Find where the given text appears and provide that cell's center as [X, Y] coordinate. 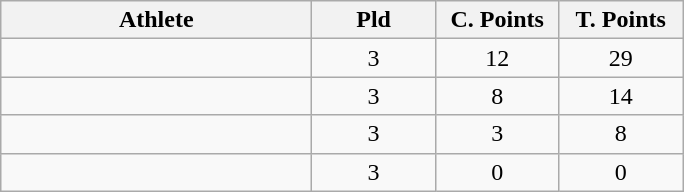
12 [497, 58]
C. Points [497, 20]
29 [621, 58]
T. Points [621, 20]
Athlete [156, 20]
Pld [374, 20]
14 [621, 96]
